Determine the (X, Y) coordinate at the center of the cell enclosing the given text.  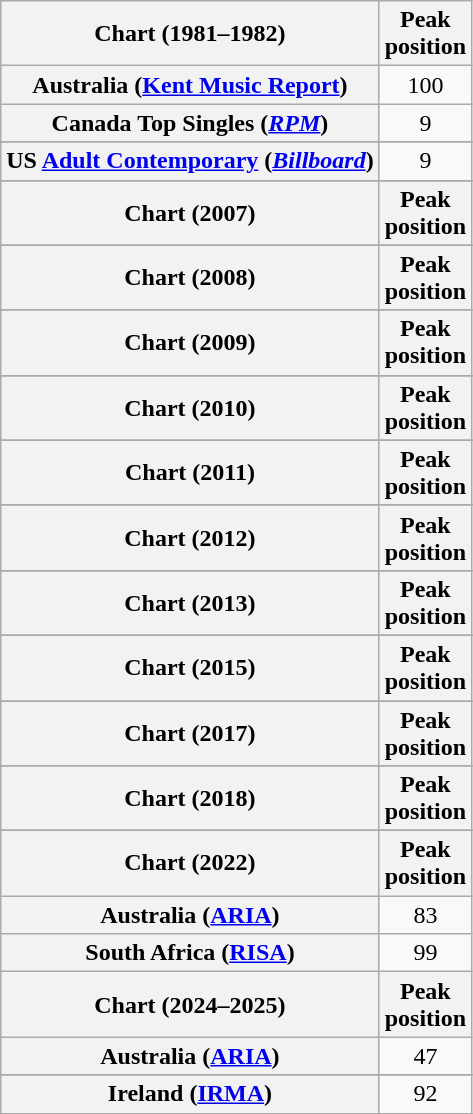
South Africa (RISA) (190, 953)
Chart (2022) (190, 864)
Ireland (IRMA) (190, 1094)
Chart (2024–2025) (190, 1004)
47 (425, 1056)
Australia (Kent Music Report) (190, 85)
99 (425, 953)
Chart (2009) (190, 342)
Chart (2013) (190, 602)
Chart (2015) (190, 668)
Canada Top Singles (RPM) (190, 123)
Chart (1981–1982) (190, 34)
Chart (2012) (190, 538)
92 (425, 1094)
US Adult Contemporary (Billboard) (190, 161)
Chart (2017) (190, 732)
Chart (2011) (190, 472)
Chart (2007) (190, 212)
Chart (2018) (190, 798)
100 (425, 85)
Chart (2010) (190, 408)
83 (425, 915)
Chart (2008) (190, 278)
